Scan for the cell matching the given text and deliver its [X, Y] coordinate at center. 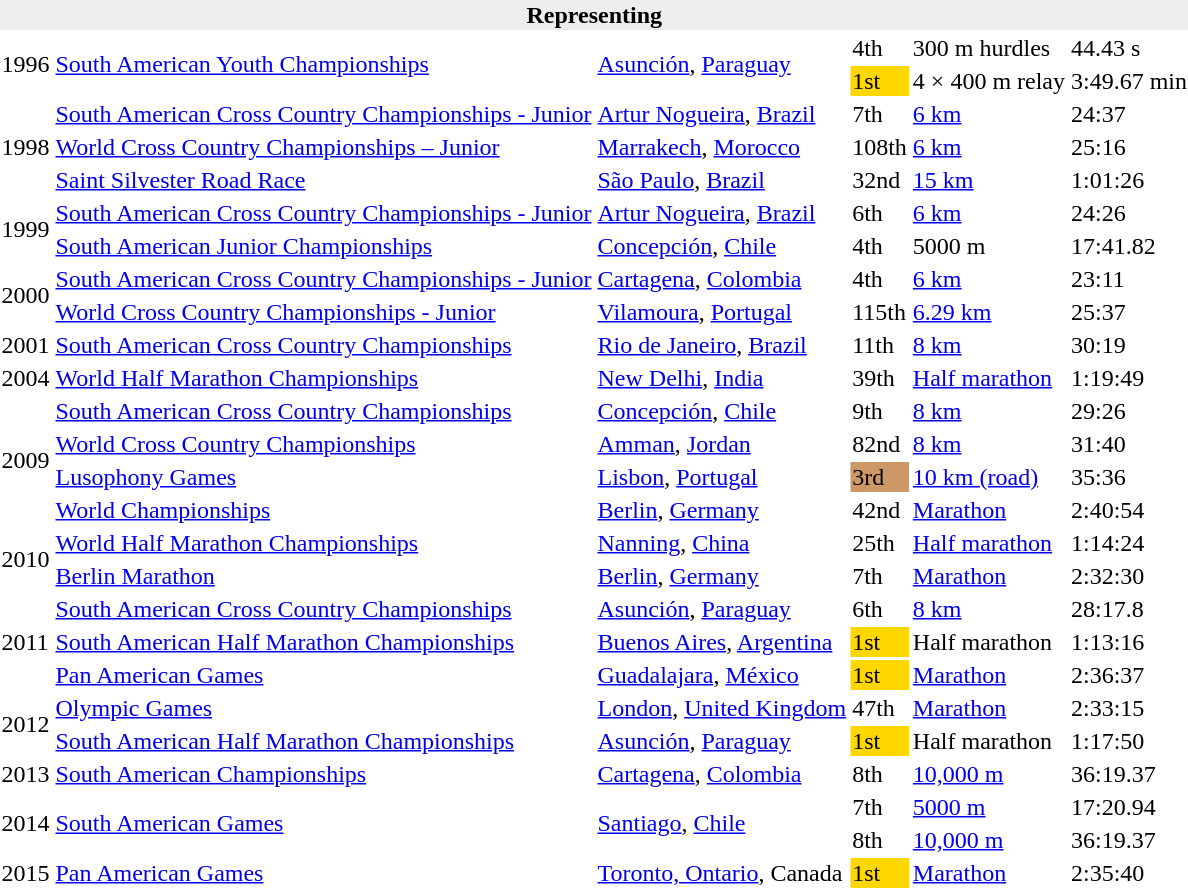
9th [880, 411]
2001 [26, 345]
2009 [26, 460]
Berlin Marathon [324, 576]
South American Championships [324, 774]
2015 [26, 873]
3rd [880, 477]
11th [880, 345]
Marrakech, Morocco [722, 147]
Amman, Jordan [722, 444]
Guadalajara, México [722, 675]
2010 [26, 560]
108th [880, 147]
South American Games [324, 824]
115th [880, 312]
25th [880, 543]
World Cross Country Championships [324, 444]
2000 [26, 296]
Buenos Aires, Argentina [722, 642]
82nd [880, 444]
2013 [26, 774]
Rio de Janeiro, Brazil [722, 345]
39th [880, 378]
300 m hurdles [988, 48]
47th [880, 708]
Lisbon, Portugal [722, 477]
London, United Kingdom [722, 708]
World Championships [324, 510]
Santiago, Chile [722, 824]
2014 [26, 824]
World Cross Country Championships - Junior [324, 312]
1998 [26, 147]
South American Youth Championships [324, 64]
Vilamoura, Portugal [722, 312]
Saint Silvester Road Race [324, 180]
6.29 km [988, 312]
Olympic Games [324, 708]
10 km (road) [988, 477]
New Delhi, India [722, 378]
4 × 400 m relay [988, 81]
1999 [26, 230]
2004 [26, 378]
42nd [880, 510]
Nanning, China [722, 543]
2011 [26, 642]
1996 [26, 64]
São Paulo, Brazil [722, 180]
World Cross Country Championships – Junior [324, 147]
Lusophony Games [324, 477]
15 km [988, 180]
Toronto, Ontario, Canada [722, 873]
South American Junior Championships [324, 246]
32nd [880, 180]
2012 [26, 724]
